Extract the [x, y] coordinate from the center of the cell holding the provided text.  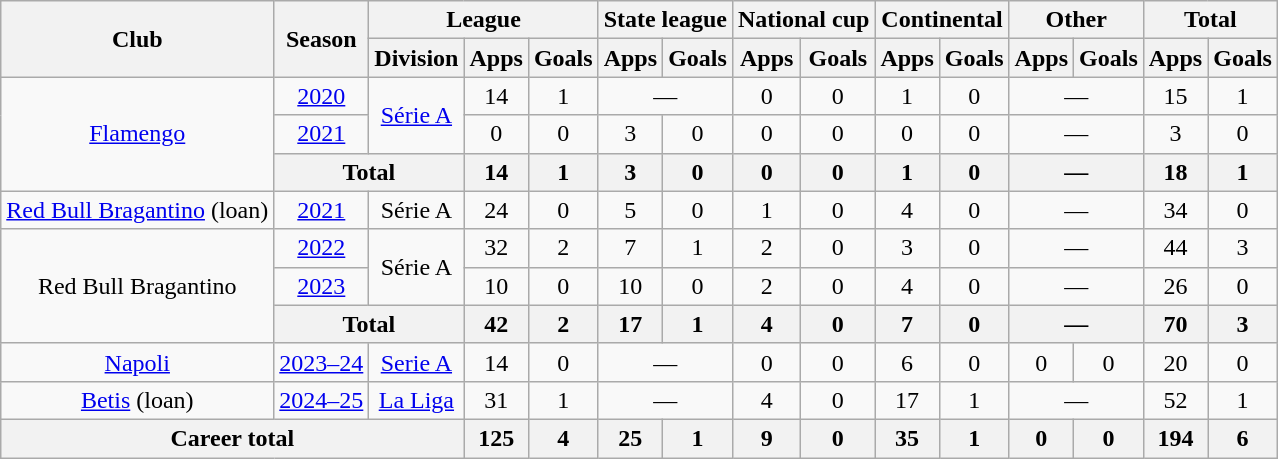
Betis (loan) [138, 400]
Continental [942, 20]
25 [630, 438]
44 [1175, 248]
Season [322, 39]
Serie A [416, 362]
Napoli [138, 362]
Career total [232, 438]
2020 [322, 96]
Division [416, 58]
2023 [322, 286]
League [484, 20]
70 [1175, 324]
Flamengo [138, 134]
18 [1175, 172]
194 [1175, 438]
24 [496, 210]
52 [1175, 400]
35 [907, 438]
32 [496, 248]
26 [1175, 286]
Other [1076, 20]
42 [496, 324]
La Liga [416, 400]
Red Bull Bragantino [138, 286]
125 [496, 438]
5 [630, 210]
National cup [803, 20]
34 [1175, 210]
2023–24 [322, 362]
Club [138, 39]
15 [1175, 96]
9 [766, 438]
2024–25 [322, 400]
2022 [322, 248]
Red Bull Bragantino (loan) [138, 210]
20 [1175, 362]
State league [665, 20]
31 [496, 400]
